Find where the given text appears and provide that cell's center as (x, y) coordinate. 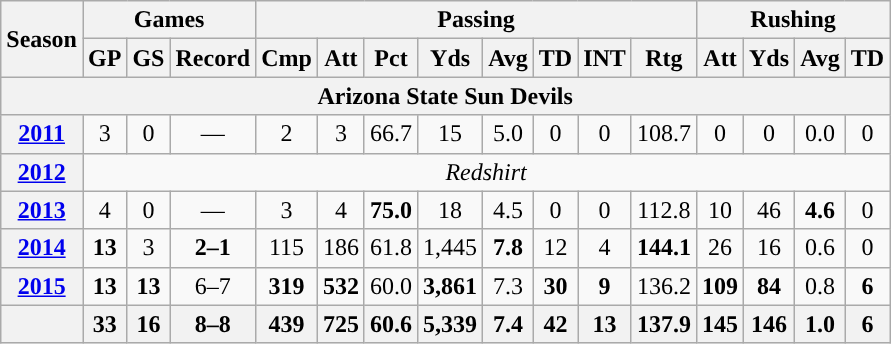
6–7 (213, 286)
2014 (42, 248)
75.0 (390, 210)
30 (555, 286)
42 (555, 324)
186 (340, 248)
2 (287, 134)
137.9 (664, 324)
9 (605, 286)
12 (555, 248)
8–8 (213, 324)
Rushing (792, 20)
439 (287, 324)
Arizona State Sun Devils (446, 96)
0.8 (820, 286)
0.0 (820, 134)
66.7 (390, 134)
33 (104, 324)
7.3 (508, 286)
10 (720, 210)
725 (340, 324)
5,339 (450, 324)
5.0 (508, 134)
Passing (476, 20)
2–1 (213, 248)
GS (148, 58)
532 (340, 286)
2011 (42, 134)
Redshirt (486, 172)
84 (770, 286)
0.6 (820, 248)
18 (450, 210)
7.4 (508, 324)
Rtg (664, 58)
109 (720, 286)
GP (104, 58)
144.1 (664, 248)
108.7 (664, 134)
146 (770, 324)
Pct (390, 58)
INT (605, 58)
2012 (42, 172)
112.8 (664, 210)
4.6 (820, 210)
136.2 (664, 286)
115 (287, 248)
Cmp (287, 58)
61.8 (390, 248)
Season (42, 39)
145 (720, 324)
60.0 (390, 286)
2013 (42, 210)
1,445 (450, 248)
319 (287, 286)
15 (450, 134)
1.0 (820, 324)
60.6 (390, 324)
2015 (42, 286)
3,861 (450, 286)
46 (770, 210)
Games (168, 20)
7.8 (508, 248)
4.5 (508, 210)
26 (720, 248)
Record (213, 58)
